Provide the [X, Y] coordinate of the cell's center where the given text is located.  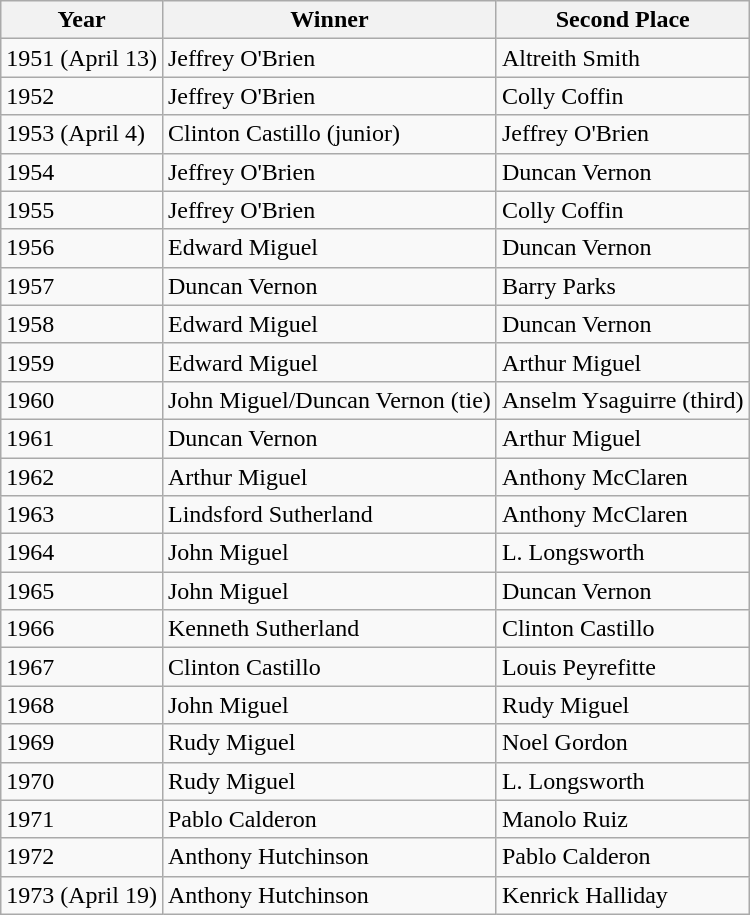
1962 [82, 477]
Anselm Ysaguirre (third) [622, 400]
1959 [82, 362]
Kenrick Halliday [622, 895]
1952 [82, 96]
Clinton Castillo (junior) [329, 134]
John Miguel/Duncan Vernon (tie) [329, 400]
1965 [82, 591]
1963 [82, 515]
1973 (April 19) [82, 895]
1961 [82, 438]
1964 [82, 553]
Kenneth Sutherland [329, 629]
1960 [82, 400]
1968 [82, 705]
1970 [82, 781]
Lindsford Sutherland [329, 515]
Year [82, 20]
1951 (April 13) [82, 58]
1957 [82, 286]
1958 [82, 324]
Manolo Ruiz [622, 819]
1953 (April 4) [82, 134]
1955 [82, 210]
1969 [82, 743]
1971 [82, 819]
1972 [82, 857]
Winner [329, 20]
1956 [82, 248]
Barry Parks [622, 286]
Noel Gordon [622, 743]
1966 [82, 629]
1967 [82, 667]
Second Place [622, 20]
1954 [82, 172]
Altreith Smith [622, 58]
Louis Peyrefitte [622, 667]
